Find where the given text appears and provide that cell's center as (x, y) coordinate. 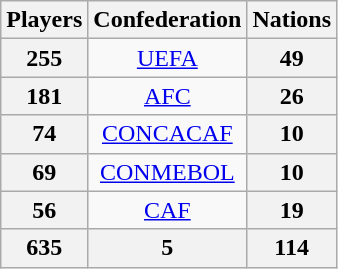
AFC (168, 96)
114 (292, 248)
19 (292, 210)
69 (44, 172)
635 (44, 248)
26 (292, 96)
Nations (292, 20)
255 (44, 58)
181 (44, 96)
CONMEBOL (168, 172)
Players (44, 20)
5 (168, 248)
Confederation (168, 20)
49 (292, 58)
CAF (168, 210)
74 (44, 134)
UEFA (168, 58)
56 (44, 210)
CONCACAF (168, 134)
